Provide the [X, Y] coordinate of the cell's center where the given text is located.  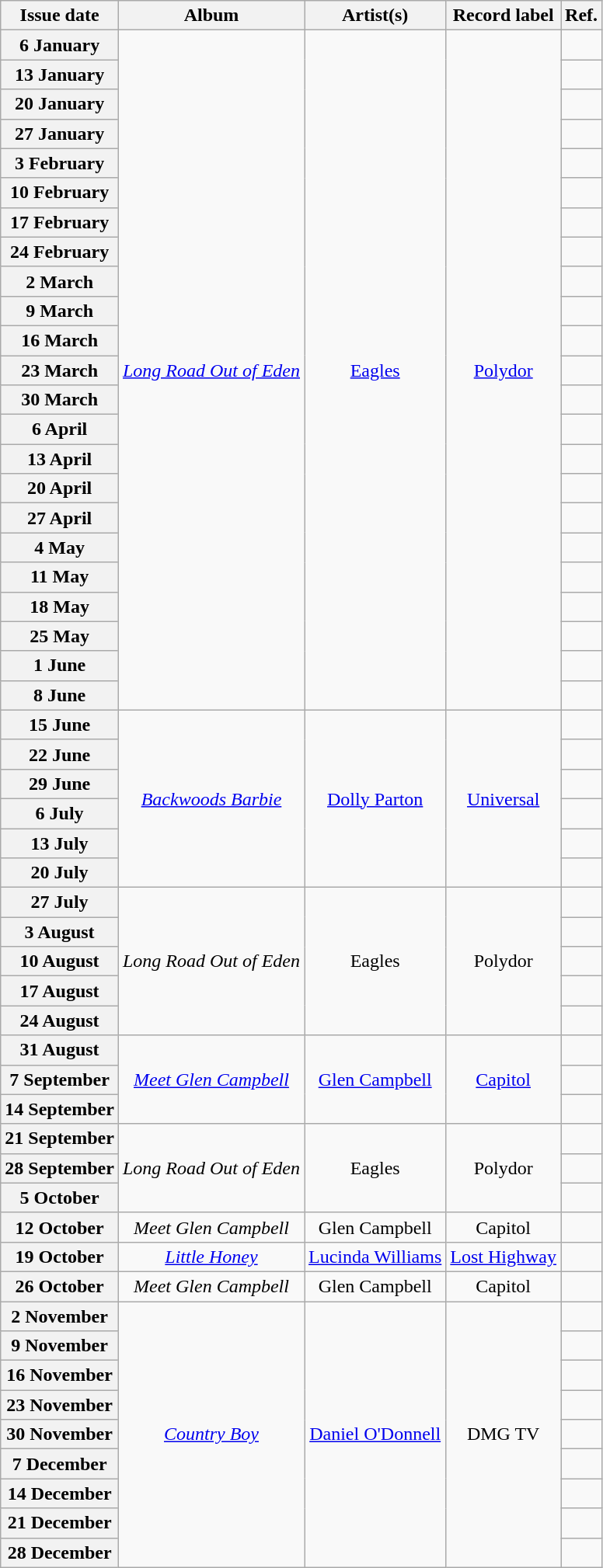
Record label [504, 16]
11 May [60, 577]
8 June [60, 695]
27 January [60, 134]
24 February [60, 252]
Little Honey [211, 1257]
16 March [60, 340]
23 March [60, 370]
3 August [60, 932]
Lucinda Williams [375, 1257]
15 June [60, 725]
13 July [60, 843]
Dolly Parton [375, 798]
28 September [60, 1168]
Issue date [60, 16]
10 February [60, 193]
29 June [60, 784]
Artist(s) [375, 16]
21 September [60, 1139]
20 July [60, 873]
16 November [60, 1375]
9 November [60, 1346]
5 October [60, 1198]
9 March [60, 311]
12 October [60, 1227]
30 March [60, 400]
1 June [60, 666]
20 January [60, 104]
6 July [60, 813]
3 February [60, 163]
27 April [60, 518]
Album [211, 16]
6 January [60, 45]
13 April [60, 459]
Country Boy [211, 1435]
2 November [60, 1316]
23 November [60, 1405]
7 December [60, 1464]
7 September [60, 1080]
17 February [60, 222]
28 December [60, 1552]
26 October [60, 1286]
22 June [60, 754]
13 January [60, 75]
17 August [60, 991]
30 November [60, 1434]
4 May [60, 548]
31 August [60, 1050]
Backwoods Barbie [211, 798]
21 December [60, 1523]
Lost Highway [504, 1257]
2 March [60, 281]
27 July [60, 902]
Ref. [581, 16]
Universal [504, 798]
6 April [60, 429]
14 December [60, 1493]
DMG TV [504, 1435]
24 August [60, 1020]
10 August [60, 961]
18 May [60, 607]
19 October [60, 1257]
Daniel O'Donnell [375, 1435]
20 April [60, 488]
14 September [60, 1109]
25 May [60, 636]
